Return the [x, y] coordinate for the center point of the cell that contains the specified text.  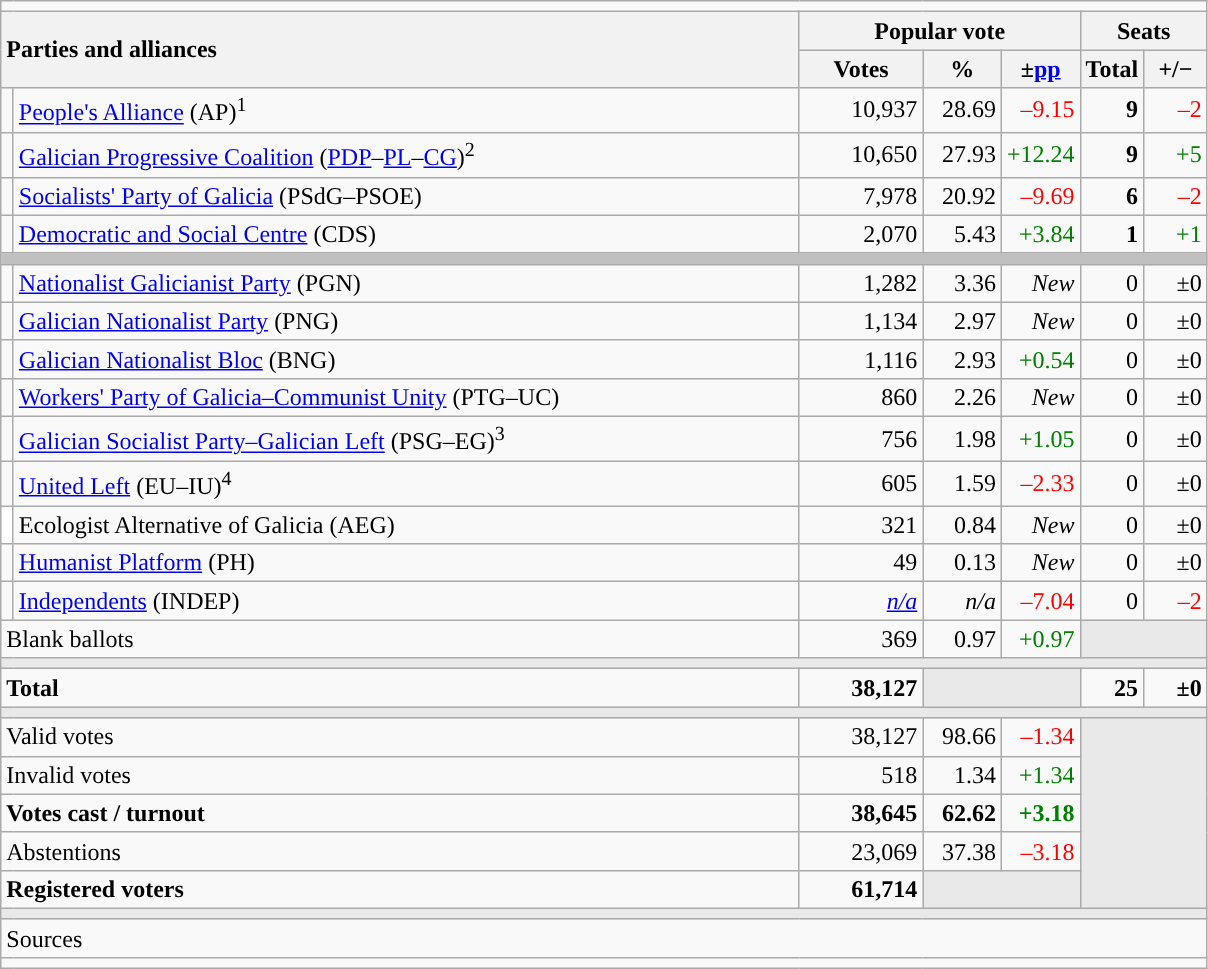
Galician Socialist Party–Galician Left (PSG–EG)3 [406, 438]
1.34 [962, 775]
United Left (EU–IU)4 [406, 484]
1,282 [861, 283]
49 [861, 563]
605 [861, 484]
Sources [604, 938]
Popular vote [940, 31]
28.69 [962, 110]
7,978 [861, 196]
0.97 [962, 639]
Ecologist Alternative of Galicia (AEG) [406, 525]
1.98 [962, 438]
Humanist Platform (PH) [406, 563]
321 [861, 525]
1,116 [861, 359]
Abstentions [400, 851]
±pp [1040, 69]
Seats [1144, 31]
860 [861, 397]
+12.24 [1040, 154]
6 [1112, 196]
20.92 [962, 196]
27.93 [962, 154]
Galician Progressive Coalition (PDP–PL–CG)2 [406, 154]
+0.97 [1040, 639]
–3.18 [1040, 851]
Blank ballots [400, 639]
Nationalist Galicianist Party (PGN) [406, 283]
Invalid votes [400, 775]
1.59 [962, 484]
People's Alliance (AP)1 [406, 110]
2,070 [861, 234]
Independents (INDEP) [406, 601]
62.62 [962, 813]
–7.04 [1040, 601]
Votes [861, 69]
756 [861, 438]
3.36 [962, 283]
0.84 [962, 525]
10,650 [861, 154]
Socialists' Party of Galicia (PSdG–PSOE) [406, 196]
+1.05 [1040, 438]
Parties and alliances [400, 50]
Valid votes [400, 737]
0.13 [962, 563]
+3.84 [1040, 234]
+5 [1176, 154]
2.26 [962, 397]
98.66 [962, 737]
369 [861, 639]
Galician Nationalist Party (PNG) [406, 321]
+1.34 [1040, 775]
61,714 [861, 889]
+/− [1176, 69]
Galician Nationalist Bloc (BNG) [406, 359]
Registered voters [400, 889]
518 [861, 775]
Democratic and Social Centre (CDS) [406, 234]
% [962, 69]
–2.33 [1040, 484]
37.38 [962, 851]
25 [1112, 688]
1 [1112, 234]
1,134 [861, 321]
–9.15 [1040, 110]
2.97 [962, 321]
+3.18 [1040, 813]
Votes cast / turnout [400, 813]
–1.34 [1040, 737]
5.43 [962, 234]
38,645 [861, 813]
+0.54 [1040, 359]
–9.69 [1040, 196]
23,069 [861, 851]
+1 [1176, 234]
10,937 [861, 110]
2.93 [962, 359]
Workers' Party of Galicia–Communist Unity (PTG–UC) [406, 397]
